Pinpoint the cell where the given text exists, returning its (X, Y) midpoint coordinate. 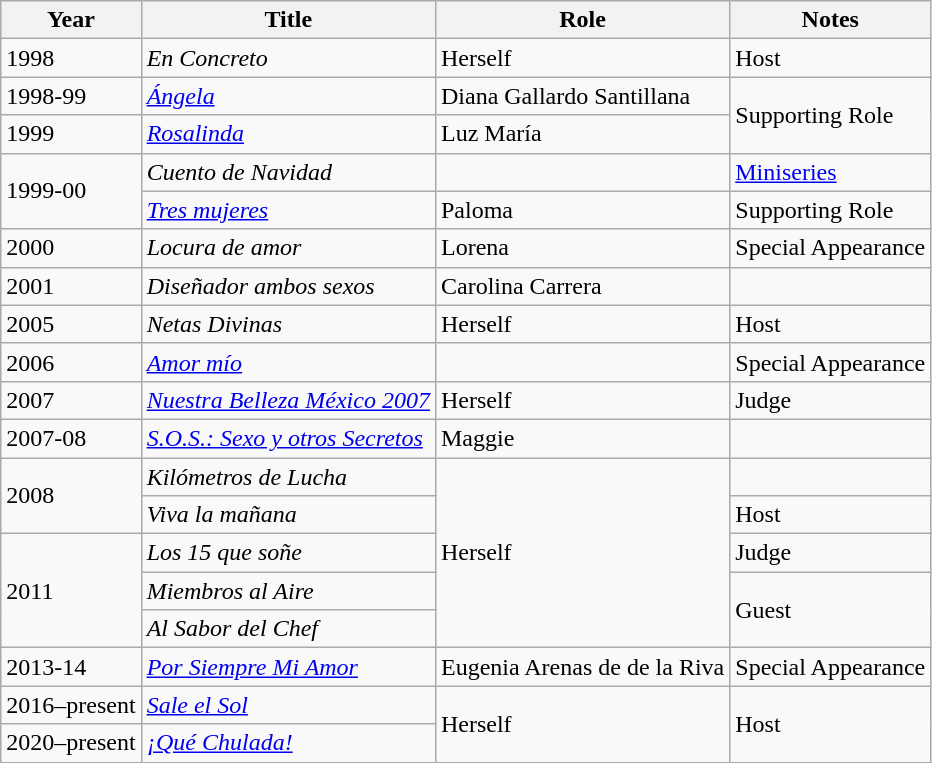
2020–present (71, 743)
Miembros al Aire (288, 591)
2000 (71, 248)
Notes (830, 20)
Luz María (582, 134)
1999-00 (71, 191)
Tres mujeres (288, 210)
Miniseries (830, 172)
2007-08 (71, 438)
Sale el Sol (288, 705)
Lorena (582, 248)
2006 (71, 362)
1998 (71, 58)
Amor mío (288, 362)
Diana Gallardo Santillana (582, 96)
1999 (71, 134)
1998-99 (71, 96)
Al Sabor del Chef (288, 629)
Los 15 que soñe (288, 553)
Ángela (288, 96)
Title (288, 20)
¡Qué Chulada! (288, 743)
Carolina Carrera (582, 286)
Nuestra Belleza México 2007 (288, 400)
2011 (71, 591)
Role (582, 20)
Year (71, 20)
Eugenia Arenas de de la Riva (582, 667)
Maggie (582, 438)
2008 (71, 496)
2005 (71, 324)
Kilómetros de Lucha (288, 477)
Guest (830, 610)
S.O.S.: Sexo y otros Secretos (288, 438)
2001 (71, 286)
Locura de amor (288, 248)
Diseñador ambos sexos (288, 286)
2007 (71, 400)
2013-14 (71, 667)
Rosalinda (288, 134)
2016–present (71, 705)
Por Siempre Mi Amor (288, 667)
Paloma (582, 210)
En Concreto (288, 58)
Netas Divinas (288, 324)
Cuento de Navidad (288, 172)
Viva la mañana (288, 515)
